Identify which cell holds the provided text, then report its [X, Y] central coordinate. 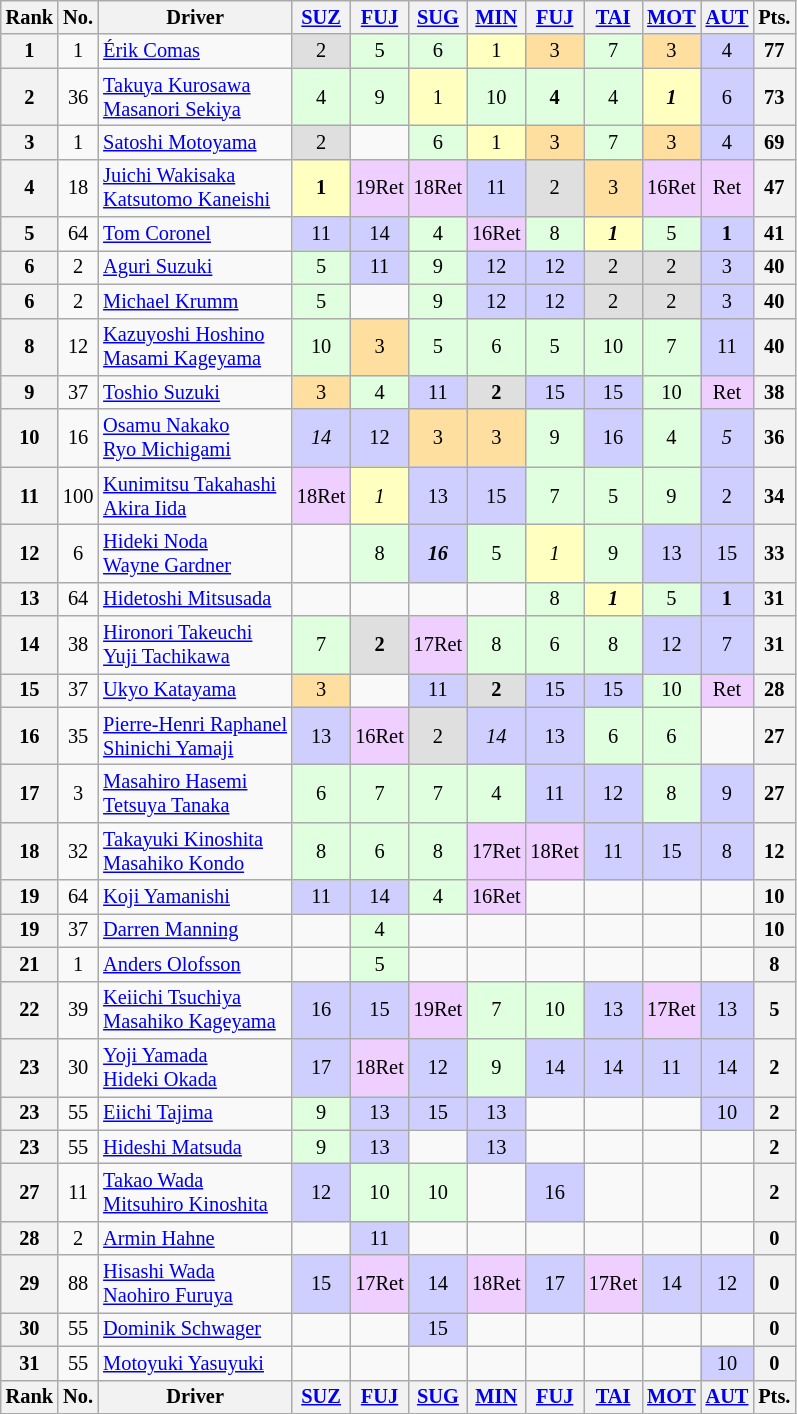
77 [774, 51]
Hironori Takeuchi Yuji Tachikawa [195, 645]
Keiichi Tsuchiya Masahiko Kageyama [195, 1010]
Hidetoshi Mitsusada [195, 599]
41 [774, 234]
21 [30, 964]
69 [774, 142]
Ukyo Katayama [195, 690]
Hideki Noda Wayne Gardner [195, 553]
Satoshi Motoyama [195, 142]
Michael Krumm [195, 301]
33 [774, 553]
47 [774, 188]
Kunimitsu Takahashi Akira Iida [195, 496]
Érik Comas [195, 51]
35 [78, 736]
29 [30, 1284]
Hisashi Wada Naohiro Furuya [195, 1284]
34 [774, 496]
Dominik Schwager [195, 1329]
39 [78, 1010]
Eiichi Tajima [195, 1113]
Aguri Suzuki [195, 267]
Kazuyoshi Hoshino Masami Kageyama [195, 347]
Juichi Wakisaka Katsutomo Kaneishi [195, 188]
Armin Hahne [195, 1238]
Toshio Suzuki [195, 392]
Yoji Yamada Hideki Okada [195, 1067]
Takayuki Kinoshita Masahiko Kondo [195, 851]
Motoyuki Yasuyuki [195, 1363]
Masahiro Hasemi Tetsuya Tanaka [195, 793]
73 [774, 97]
Takuya Kurosawa Masanori Sekiya [195, 97]
Hideshi Matsuda [195, 1147]
88 [78, 1284]
Takao Wada Mitsuhiro Kinoshita [195, 1192]
22 [30, 1010]
Anders Olofsson [195, 964]
Darren Manning [195, 930]
100 [78, 496]
Tom Coronel [195, 234]
Koji Yamanishi [195, 897]
32 [78, 851]
Pierre-Henri Raphanel Shinichi Yamaji [195, 736]
Osamu Nakako Ryo Michigami [195, 438]
